Scan for the cell matching the given text and deliver its (X, Y) coordinate at center. 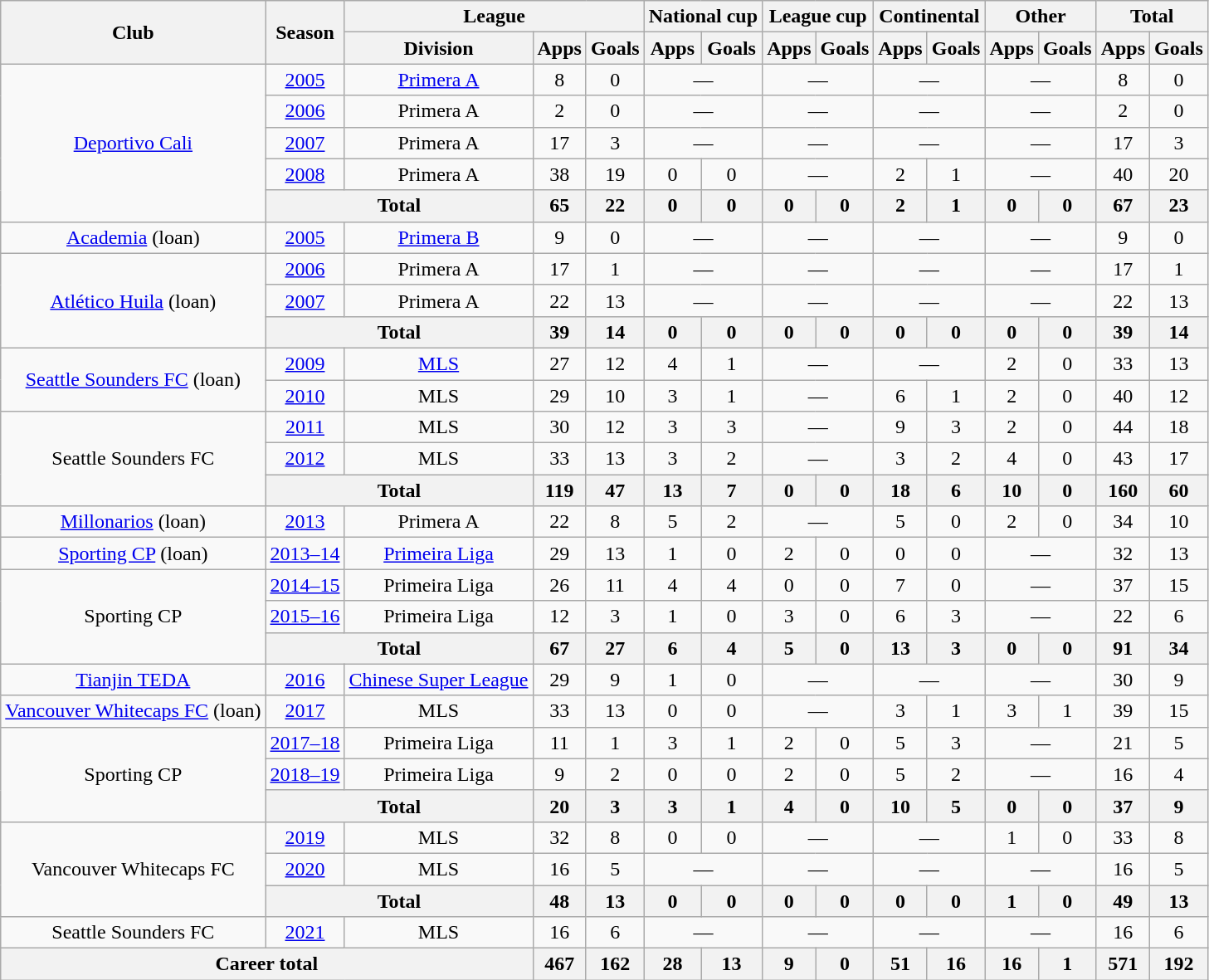
192 (1179, 964)
91 (1123, 648)
43 (1123, 459)
2015–16 (305, 617)
Chinese Super League (438, 680)
Deportivo Cali (133, 143)
23 (1179, 206)
2020 (305, 869)
2013–14 (305, 553)
2010 (305, 396)
Atlético Huila (loan) (133, 300)
Millonarios (loan) (133, 522)
60 (1179, 490)
Vancouver Whitecaps FC (133, 869)
2016 (305, 680)
571 (1123, 964)
Other (1041, 17)
21 (1123, 743)
Career total (267, 964)
51 (900, 964)
44 (1123, 427)
2019 (305, 837)
Division (438, 48)
2009 (305, 363)
2008 (305, 174)
28 (672, 964)
Season (305, 32)
League (495, 17)
65 (559, 206)
National cup (703, 17)
2013 (305, 522)
2012 (305, 459)
119 (559, 490)
Academia (loan) (133, 237)
26 (559, 585)
2011 (305, 427)
2021 (305, 933)
Sporting CP (loan) (133, 553)
162 (615, 964)
Primera B (438, 237)
49 (1123, 900)
Tianjin TEDA (133, 680)
Club (133, 32)
47 (615, 490)
2014–15 (305, 585)
19 (615, 174)
2018–19 (305, 774)
38 (559, 174)
2017–18 (305, 743)
Continental (929, 17)
160 (1123, 490)
Seattle Sounders FC (loan) (133, 379)
Vancouver Whitecaps FC (loan) (133, 711)
2017 (305, 711)
League cup (818, 17)
48 (559, 900)
467 (559, 964)
